Provide the (x, y) coordinate of the cell's center where the given text is located.  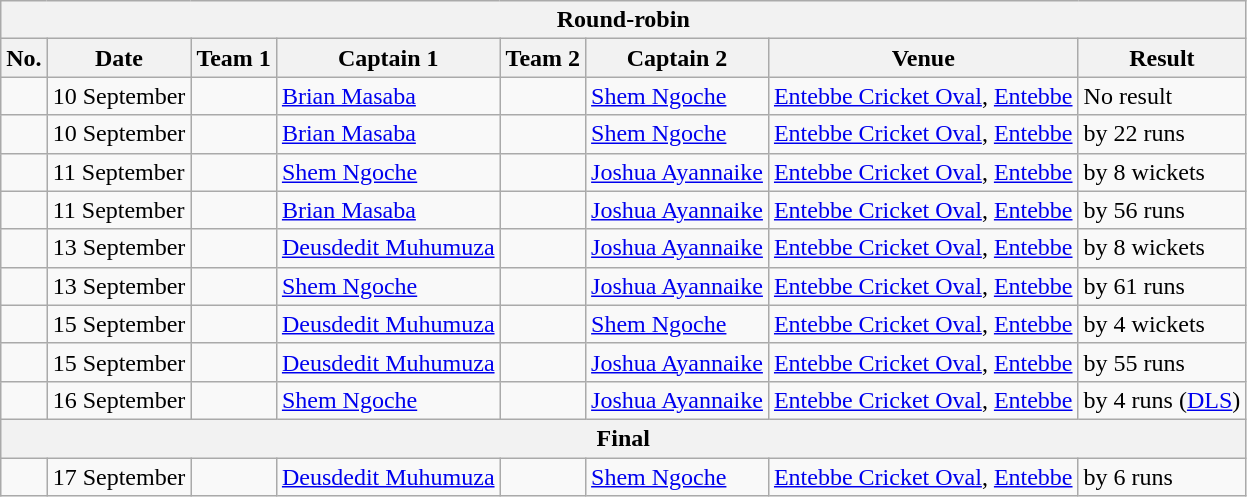
17 September (119, 477)
Final (624, 438)
Team 1 (234, 58)
Result (1162, 58)
Team 2 (543, 58)
Captain 2 (678, 58)
No. (24, 58)
by 56 runs (1162, 210)
Round-robin (624, 20)
by 4 wickets (1162, 324)
by 22 runs (1162, 134)
by 6 runs (1162, 477)
Date (119, 58)
by 55 runs (1162, 362)
No result (1162, 96)
16 September (119, 400)
Venue (923, 58)
Captain 1 (388, 58)
by 61 runs (1162, 286)
by 4 runs (DLS) (1162, 400)
